From the cell containing the given text, extract its center point as (X, Y) coordinate. 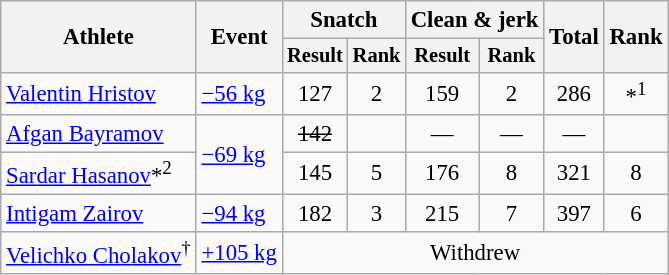
+105 kg (239, 253)
176 (442, 173)
Valentin Hristov (98, 93)
Intigam Zairov (98, 213)
159 (442, 93)
Sardar Hasanov*2 (98, 173)
142 (315, 133)
5 (377, 173)
−94 kg (239, 213)
Event (239, 36)
Athlete (98, 36)
Afgan Bayramov (98, 133)
321 (574, 173)
Velichko Cholakov† (98, 253)
182 (315, 213)
397 (574, 213)
Withdrew (475, 253)
7 (512, 213)
Clean & jerk (474, 20)
215 (442, 213)
127 (315, 93)
145 (315, 173)
286 (574, 93)
6 (636, 213)
*1 (636, 93)
−56 kg (239, 93)
Snatch (344, 20)
Total (574, 36)
3 (377, 213)
−69 kg (239, 154)
